Output the (x, y) coordinate of the center of the cell containing the given text.  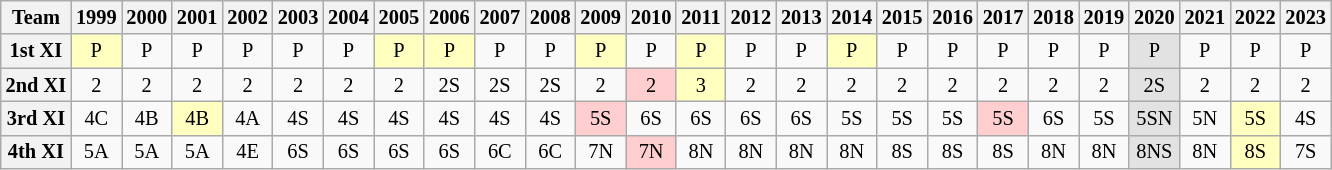
2006 (449, 17)
4th XI (36, 152)
2005 (399, 17)
4A (247, 118)
5SN (1154, 118)
2023 (1305, 17)
2022 (1255, 17)
2011 (700, 17)
2009 (600, 17)
2021 (1205, 17)
2nd XI (36, 85)
3rd XI (36, 118)
2003 (298, 17)
2012 (751, 17)
5N (1205, 118)
2017 (1003, 17)
2014 (851, 17)
2016 (952, 17)
1st XI (36, 51)
3 (700, 85)
2013 (801, 17)
7S (1305, 152)
1999 (96, 17)
4C (96, 118)
2015 (902, 17)
2008 (550, 17)
2018 (1053, 17)
2019 (1104, 17)
2001 (197, 17)
8NS (1154, 152)
2000 (147, 17)
2020 (1154, 17)
2007 (500, 17)
Team (36, 17)
4E (247, 152)
2004 (348, 17)
2010 (651, 17)
2002 (247, 17)
